Pinpoint the cell where the given text exists, returning its (X, Y) midpoint coordinate. 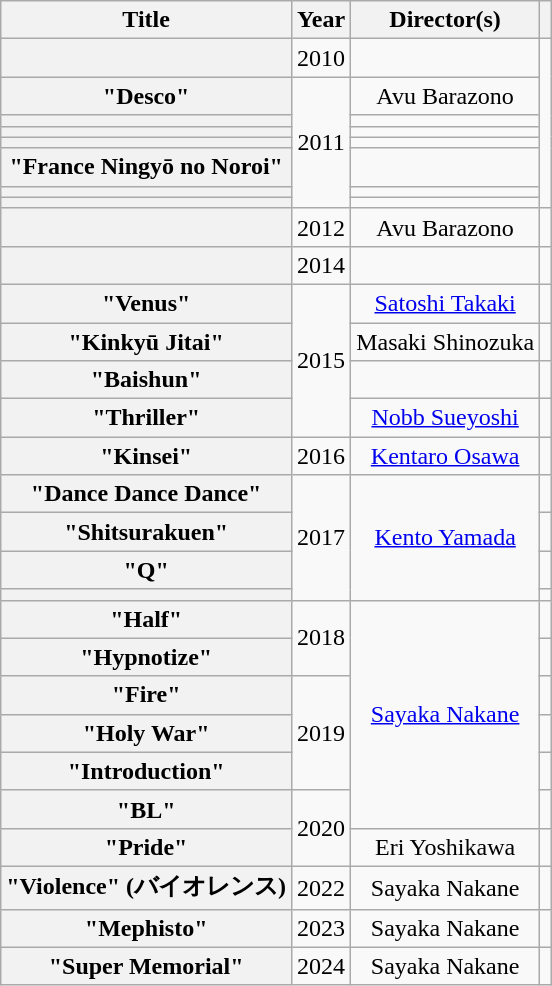
Kento Yamada (446, 538)
Director(s) (446, 20)
2014 (322, 265)
2022 (322, 888)
"Desco" (146, 96)
"Kinsei" (146, 456)
"Dance Dance Dance" (146, 494)
2018 (322, 638)
"Half" (146, 619)
"Baishun" (146, 380)
"Holy War" (146, 733)
"Violence" (バイオレンス) (146, 888)
"Hypnotize" (146, 657)
"Super Memorial" (146, 966)
2015 (322, 360)
2020 (322, 828)
2011 (322, 142)
2012 (322, 227)
Satoshi Takaki (446, 303)
"BL" (146, 809)
2024 (322, 966)
"Venus" (146, 303)
"Kinkyū Jitai" (146, 341)
Masaki Shinozuka (446, 341)
"Fire" (146, 695)
2023 (322, 928)
2017 (322, 538)
"Thriller" (146, 418)
"Shitsurakuen" (146, 532)
Title (146, 20)
"Q" (146, 570)
Eri Yoshikawa (446, 847)
Year (322, 20)
2016 (322, 456)
"Mephisto" (146, 928)
"Introduction" (146, 771)
"France Ningyō no Noroi" (146, 167)
2019 (322, 733)
Nobb Sueyoshi (446, 418)
Kentaro Osawa (446, 456)
2010 (322, 58)
"Pride" (146, 847)
